Output the (X, Y) coordinate of the center of the cell containing the given text.  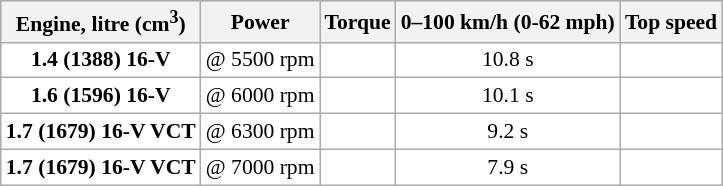
1.4 (1388) 16-V (101, 60)
1.6 (1596) 16-V (101, 96)
@ 5500 rpm (260, 60)
Top speed (671, 22)
9.2 s (508, 132)
10.1 s (508, 96)
Engine, litre (cm3) (101, 22)
0–100 km/h (0-62 mph) (508, 22)
@ 6000 rpm (260, 96)
Torque (358, 22)
7.9 s (508, 167)
10.8 s (508, 60)
Power (260, 22)
@ 6300 rpm (260, 132)
@ 7000 rpm (260, 167)
